Find where the given text appears and provide that cell's center as [X, Y] coordinate. 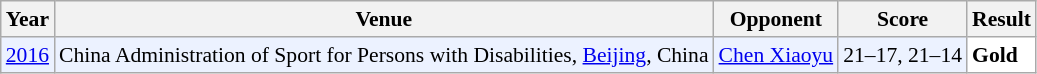
Result [1002, 19]
China Administration of Sport for Persons with Disabilities, Beijing, China [384, 55]
Opponent [776, 19]
Chen Xiaoyu [776, 55]
2016 [28, 55]
Score [902, 19]
21–17, 21–14 [902, 55]
Year [28, 19]
Gold [1002, 55]
Venue [384, 19]
